Detect which cell encompasses the target text, then output its [x, y] center coordinate. 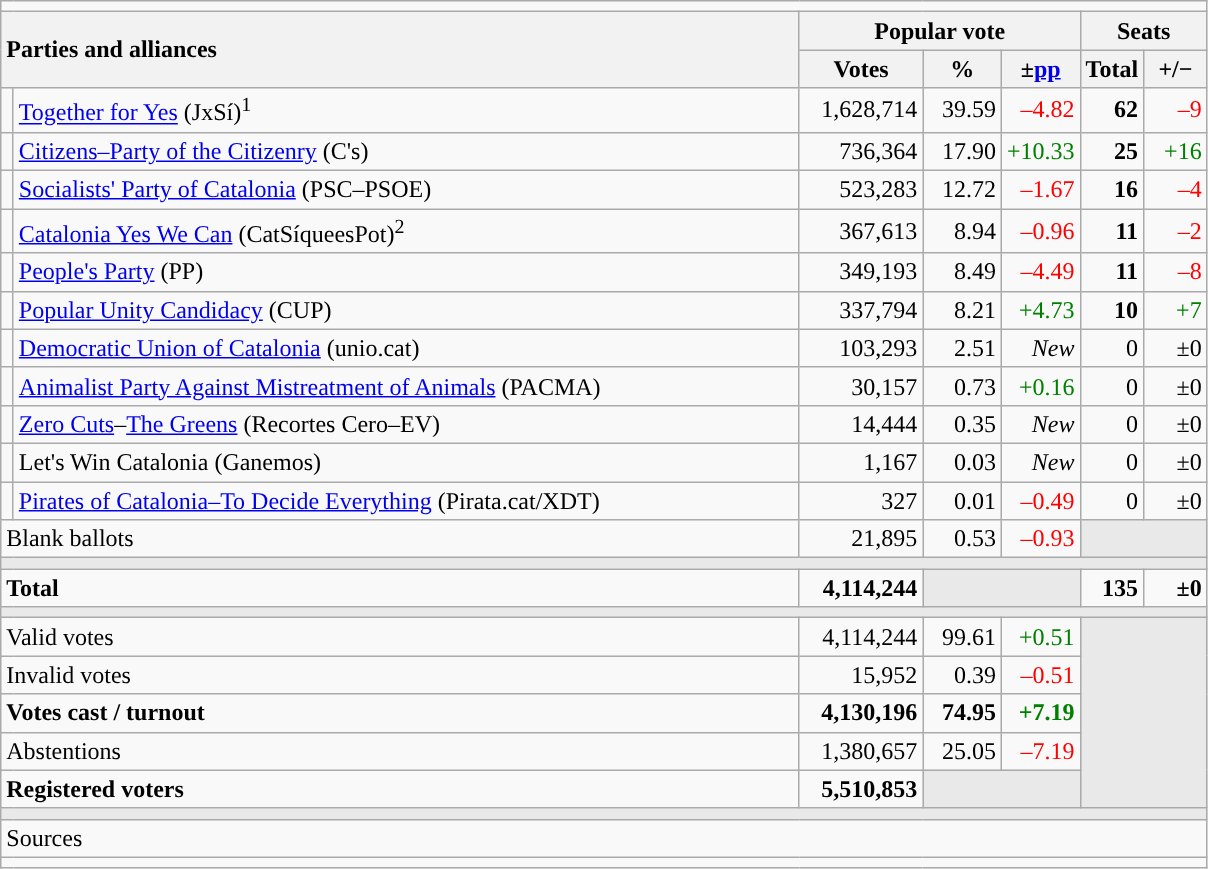
Valid votes [400, 637]
523,283 [861, 190]
People's Party (PP) [406, 272]
16 [1112, 190]
Together for Yes (JxSí)1 [406, 110]
2.51 [962, 348]
Abstentions [400, 751]
+7 [1176, 310]
39.59 [962, 110]
Socialists' Party of Catalonia (PSC–PSOE) [406, 190]
10 [1112, 310]
–0.96 [1040, 232]
0.35 [962, 424]
Popular Unity Candidacy (CUP) [406, 310]
135 [1112, 588]
–9 [1176, 110]
Registered voters [400, 789]
8.21 [962, 310]
17.90 [962, 151]
0.53 [962, 539]
8.94 [962, 232]
Parties and alliances [400, 50]
–4 [1176, 190]
12.72 [962, 190]
5,510,853 [861, 789]
349,193 [861, 272]
Blank ballots [400, 539]
+10.33 [1040, 151]
Pirates of Catalonia–To Decide Everything (Pirata.cat/XDT) [406, 501]
4,130,196 [861, 713]
8.49 [962, 272]
1,380,657 [861, 751]
–4.49 [1040, 272]
Zero Cuts–The Greens (Recortes Cero–EV) [406, 424]
+0.51 [1040, 637]
0.03 [962, 462]
62 [1112, 110]
+7.19 [1040, 713]
–0.51 [1040, 675]
367,613 [861, 232]
337,794 [861, 310]
1,167 [861, 462]
0.73 [962, 386]
+0.16 [1040, 386]
+4.73 [1040, 310]
% [962, 69]
Catalonia Yes We Can (CatSíqueesPot)2 [406, 232]
±pp [1040, 69]
30,157 [861, 386]
+/− [1176, 69]
14,444 [861, 424]
21,895 [861, 539]
99.61 [962, 637]
Animalist Party Against Mistreatment of Animals (PACMA) [406, 386]
Democratic Union of Catalonia (unio.cat) [406, 348]
0.01 [962, 501]
–7.19 [1040, 751]
103,293 [861, 348]
Popular vote [940, 31]
Citizens–Party of the Citizenry (C's) [406, 151]
–1.67 [1040, 190]
–4.82 [1040, 110]
736,364 [861, 151]
0.39 [962, 675]
–2 [1176, 232]
–0.93 [1040, 539]
Invalid votes [400, 675]
Votes [861, 69]
–8 [1176, 272]
1,628,714 [861, 110]
25.05 [962, 751]
Sources [604, 838]
Seats [1144, 31]
74.95 [962, 713]
Let's Win Catalonia (Ganemos) [406, 462]
327 [861, 501]
25 [1112, 151]
Votes cast / turnout [400, 713]
–0.49 [1040, 501]
15,952 [861, 675]
+16 [1176, 151]
